Capture the cell that displays the provided text and extract its (x, y) central coordinate. 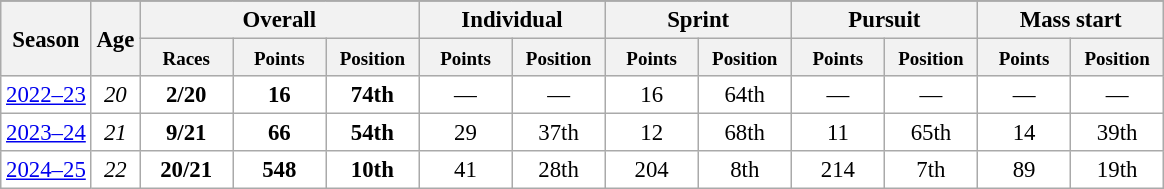
Age (116, 38)
548 (280, 170)
204 (652, 170)
2023–24 (46, 133)
37th (558, 133)
14 (1024, 133)
9/21 (186, 133)
64th (744, 95)
Season (46, 38)
89 (1024, 170)
Individual (512, 20)
66 (280, 133)
214 (838, 170)
19th (1118, 170)
39th (1118, 133)
54th (372, 133)
21 (116, 133)
Sprint (698, 20)
Overall (280, 20)
41 (466, 170)
11 (838, 133)
68th (744, 133)
28th (558, 170)
8th (744, 170)
20/21 (186, 170)
7th (930, 170)
10th (372, 170)
22 (116, 170)
Mass start (1070, 20)
Pursuit (884, 20)
12 (652, 133)
74th (372, 95)
2022–23 (46, 95)
2/20 (186, 95)
29 (466, 133)
65th (930, 133)
Races (186, 58)
20 (116, 95)
2024–25 (46, 170)
